Provide the (x, y) coordinate of the cell's center where the given text is located.  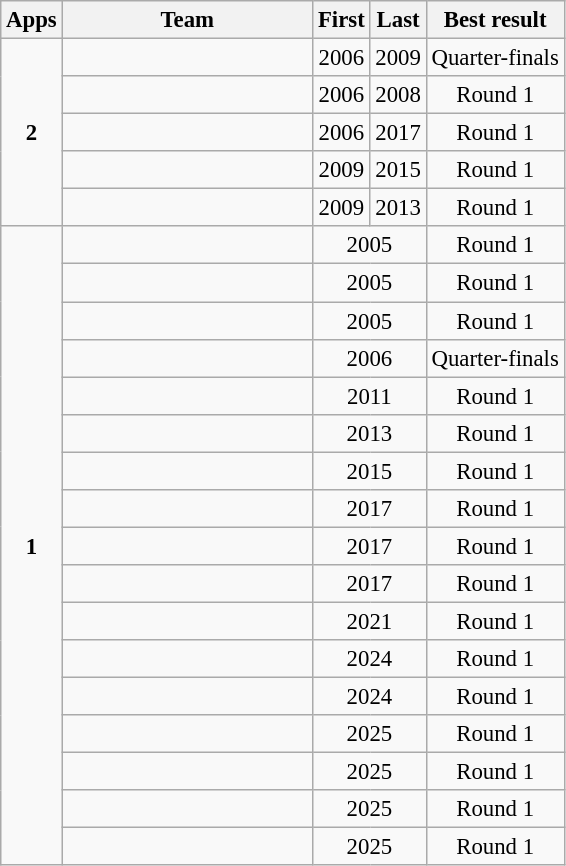
2011 (370, 396)
Apps (32, 20)
Best result (495, 20)
1 (32, 546)
2021 (370, 621)
Team (188, 20)
First (342, 20)
Last (398, 20)
2008 (398, 95)
2 (32, 133)
